Capture the cell that displays the provided text and extract its (X, Y) central coordinate. 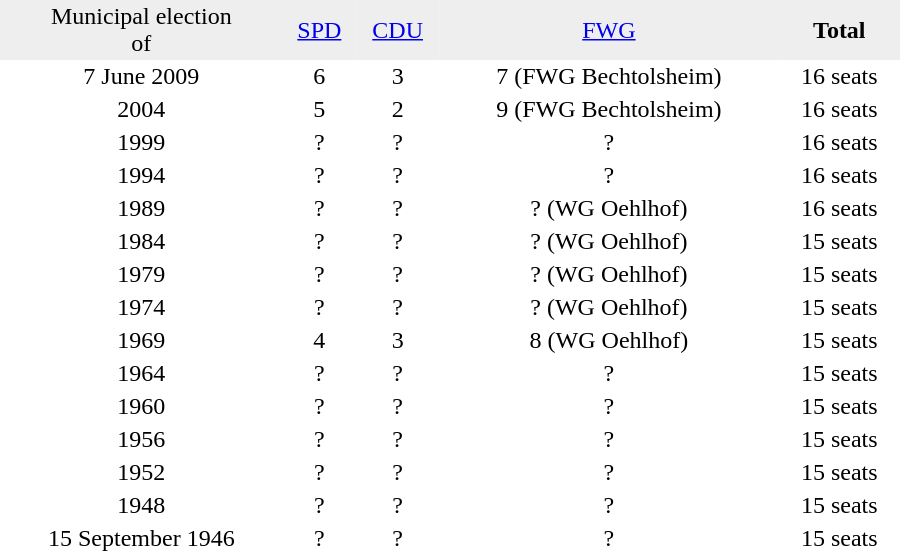
Municipal electionof (142, 30)
SPD (320, 30)
8 (WG Oehlhof) (608, 340)
7 June 2009 (142, 76)
4 (320, 340)
1956 (142, 440)
1948 (142, 506)
6 (320, 76)
1974 (142, 308)
Total (840, 30)
1979 (142, 274)
1999 (142, 142)
CDU (398, 30)
1994 (142, 176)
7 (FWG Bechtolsheim) (608, 76)
1984 (142, 242)
1969 (142, 340)
1952 (142, 472)
9 (FWG Bechtolsheim) (608, 110)
1964 (142, 374)
1960 (142, 406)
2004 (142, 110)
5 (320, 110)
1989 (142, 208)
2 (398, 110)
FWG (608, 30)
